Find where the given text appears and provide that cell's center as (x, y) coordinate. 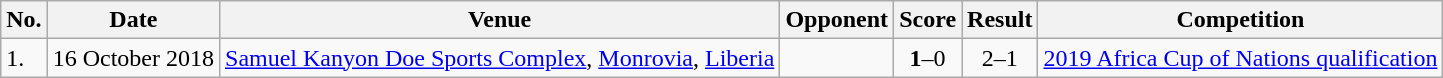
Score (928, 20)
2019 Africa Cup of Nations qualification (1240, 58)
No. (24, 20)
16 October 2018 (133, 58)
1–0 (928, 58)
Result (1000, 20)
Opponent (837, 20)
Samuel Kanyon Doe Sports Complex, Monrovia, Liberia (500, 58)
Competition (1240, 20)
Date (133, 20)
Venue (500, 20)
1. (24, 58)
2–1 (1000, 58)
